Detect which cell encompasses the target text, then output its (x, y) center coordinate. 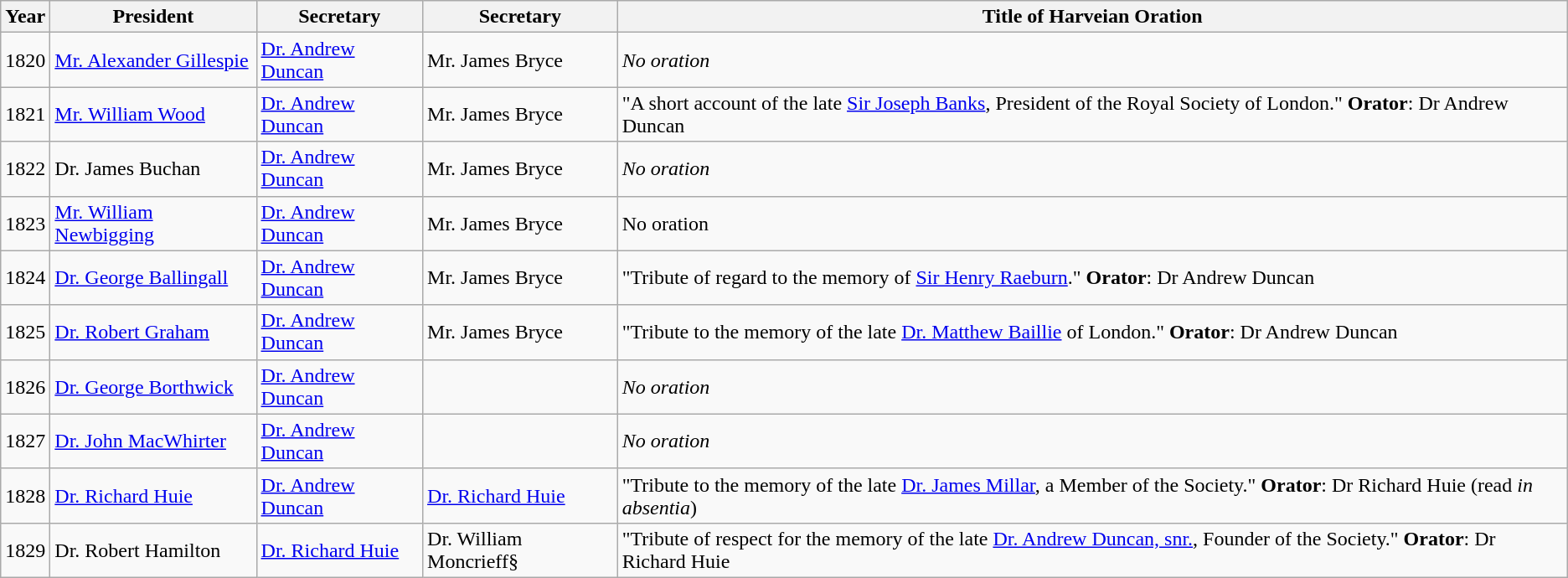
"Tribute to the memory of the late Dr. James Millar, a Member of the Society." Orator: Dr Richard Huie (read in absentia) (1092, 496)
Mr. William Wood (153, 114)
1822 (25, 169)
President (153, 17)
1820 (25, 60)
1826 (25, 387)
"Tribute of respect for the memory of the late Dr. Andrew Duncan, snr., Founder of the Society." Orator: Dr Richard Huie (1092, 550)
Dr. John MacWhirter (153, 441)
Mr. William Newbigging (153, 223)
"Tribute of regard to the memory of Sir Henry Raeburn." Orator: Dr Andrew Duncan (1092, 278)
1828 (25, 496)
1829 (25, 550)
1823 (25, 223)
Mr. Alexander Gillespie (153, 60)
"A short account of the late Sir Joseph Banks, President of the Royal Society of London." Orator: Dr Andrew Duncan (1092, 114)
Dr. Robert Hamilton (153, 550)
1824 (25, 278)
Dr. George Borthwick (153, 387)
1825 (25, 332)
Dr. James Buchan (153, 169)
Year (25, 17)
Dr. William Moncrieff§ (521, 550)
Dr. Robert Graham (153, 332)
"Tribute to the memory of the late Dr. Matthew Baillie of London." Orator: Dr Andrew Duncan (1092, 332)
Dr. George Ballingall (153, 278)
Title of Harveian Oration (1092, 17)
1821 (25, 114)
1827 (25, 441)
